Locate the cell with the specified text and output its (x, y) center coordinate. 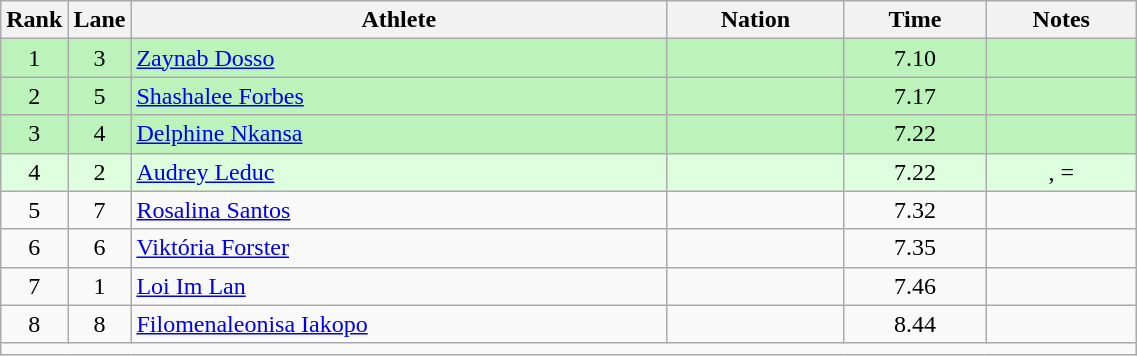
7.46 (914, 286)
7.35 (914, 248)
7.10 (914, 58)
Rosalina Santos (399, 210)
Notes (1062, 20)
7.17 (914, 96)
Viktória Forster (399, 248)
8.44 (914, 324)
Athlete (399, 20)
7.32 (914, 210)
Zaynab Dosso (399, 58)
Lane (100, 20)
Rank (34, 20)
Loi Im Lan (399, 286)
Filomenaleonisa Iakopo (399, 324)
Time (914, 20)
Delphine Nkansa (399, 134)
Shashalee Forbes (399, 96)
Nation (756, 20)
, = (1062, 172)
Audrey Leduc (399, 172)
